Extract the (x, y) coordinate from the center of the cell holding the provided text.  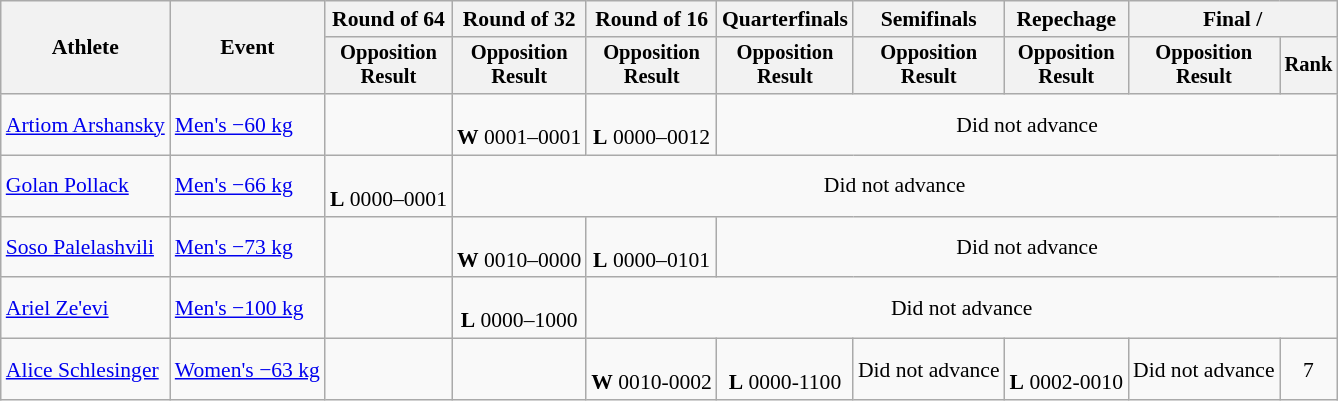
Soso Palelashvili (86, 248)
Round of 32 (519, 19)
Quarterfinals (785, 19)
L 0000–0101 (652, 248)
Golan Pollack (86, 186)
7 (1309, 370)
Alice Schlesinger (86, 370)
Rank (1309, 66)
W 0001–0001 (519, 124)
L 0000–0012 (652, 124)
L 0000–1000 (519, 308)
L 0002-0010 (1066, 370)
Athlete (86, 48)
Final / (1232, 19)
Men's −66 kg (248, 186)
W 0010–0000 (519, 248)
Event (248, 48)
L 0000–0001 (388, 186)
Artiom Arshansky (86, 124)
Repechage (1066, 19)
Men's −73 kg (248, 248)
Ariel Ze'evi (86, 308)
Round of 64 (388, 19)
W 0010-0002 (652, 370)
Semifinals (929, 19)
Men's −60 kg (248, 124)
Round of 16 (652, 19)
Men's −100 kg (248, 308)
L 0000-1100 (785, 370)
Women's −63 kg (248, 370)
